Detect which cell encompasses the target text, then output its (x, y) center coordinate. 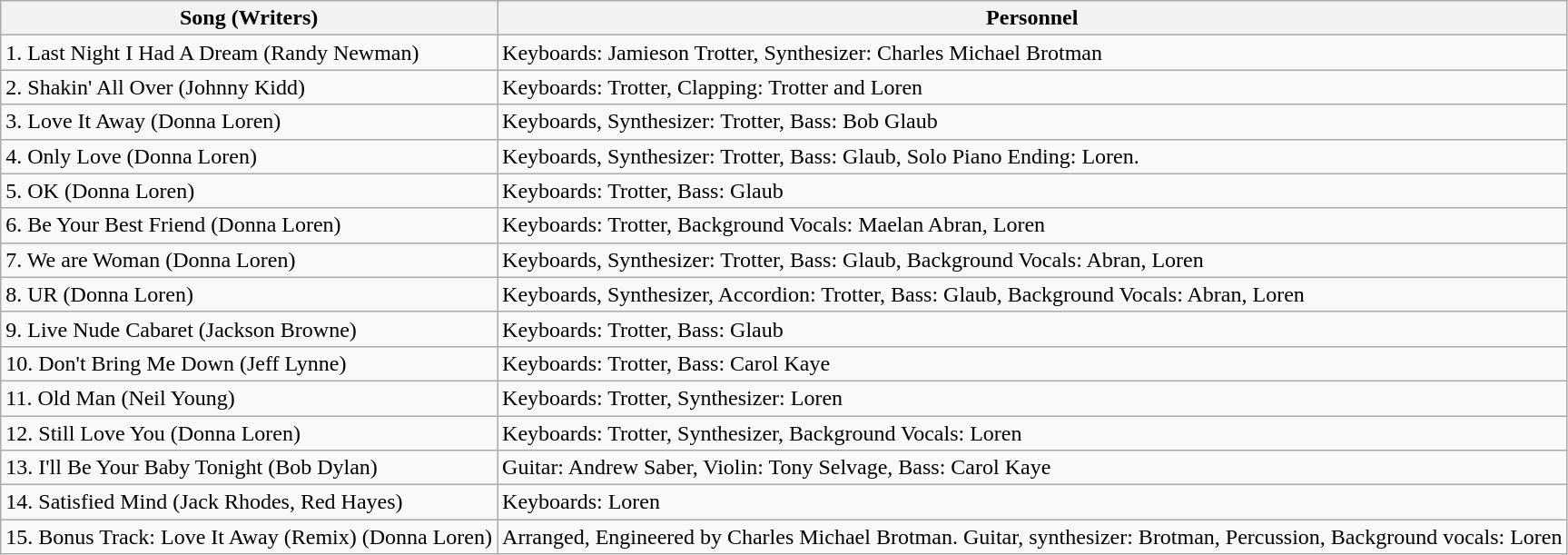
1. Last Night I Had A Dream (Randy Newman) (249, 53)
2. Shakin' All Over (Johnny Kidd) (249, 87)
Keyboards, Synthesizer: Trotter, Bass: Glaub, Solo Piano Ending: Loren. (1032, 156)
7. We are Woman (Donna Loren) (249, 260)
Personnel (1032, 18)
Keyboards, Synthesizer: Trotter, Bass: Bob Glaub (1032, 122)
Arranged, Engineered by Charles Michael Brotman. Guitar, synthesizer: Brotman, Percussion, Background vocals: Loren (1032, 537)
11. Old Man (Neil Young) (249, 398)
9. Live Nude Cabaret (Jackson Browne) (249, 329)
Keyboards, Synthesizer, Accordion: Trotter, Bass: Glaub, Background Vocals: Abran, Loren (1032, 294)
3. Love It Away (Donna Loren) (249, 122)
Song (Writers) (249, 18)
Keyboards: Trotter, Synthesizer, Background Vocals: Loren (1032, 433)
4. Only Love (Donna Loren) (249, 156)
15. Bonus Track: Love It Away (Remix) (Donna Loren) (249, 537)
8. UR (Donna Loren) (249, 294)
Keyboards, Synthesizer: Trotter, Bass: Glaub, Background Vocals: Abran, Loren (1032, 260)
Keyboards: Jamieson Trotter, Synthesizer: Charles Michael Brotman (1032, 53)
12. Still Love You (Donna Loren) (249, 433)
Guitar: Andrew Saber, Violin: Tony Selvage, Bass: Carol Kaye (1032, 468)
Keyboards: Trotter, Bass: Carol Kaye (1032, 363)
Keyboards: Trotter, Clapping: Trotter and Loren (1032, 87)
14. Satisfied Mind (Jack Rhodes, Red Hayes) (249, 502)
10. Don't Bring Me Down (Jeff Lynne) (249, 363)
6. Be Your Best Friend (Donna Loren) (249, 225)
Keyboards: Trotter, Background Vocals: Maelan Abran, Loren (1032, 225)
13. I'll Be Your Baby Tonight (Bob Dylan) (249, 468)
Keyboards: Trotter, Synthesizer: Loren (1032, 398)
5. OK (Donna Loren) (249, 191)
Keyboards: Loren (1032, 502)
